Capture the cell that displays the provided text and extract its [X, Y] central coordinate. 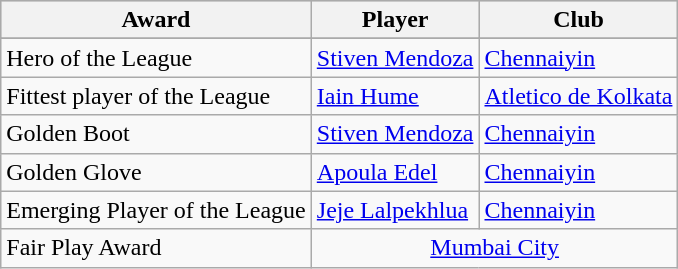
Golden Boot [156, 134]
Jeje Lalpekhlua [395, 210]
Award [156, 20]
Apoula Edel [395, 172]
Player [395, 20]
Fair Play Award [156, 248]
Emerging Player of the League [156, 210]
Fittest player of the League [156, 96]
Hero of the League [156, 58]
Golden Glove [156, 172]
Atletico de Kolkata [578, 96]
Club [578, 20]
Mumbai City [494, 248]
Iain Hume [395, 96]
